Search for the cell housing the specified text and yield its [x, y] center coordinate. 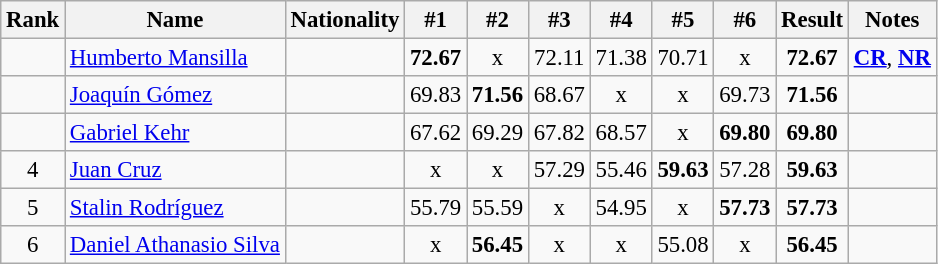
55.79 [436, 208]
4 [33, 170]
Nationality [344, 20]
55.59 [498, 208]
69.83 [436, 95]
#1 [436, 20]
Rank [33, 20]
71.38 [621, 58]
6 [33, 245]
#5 [683, 20]
57.29 [559, 170]
#3 [559, 20]
69.29 [498, 133]
68.67 [559, 95]
Name [176, 20]
67.82 [559, 133]
#6 [745, 20]
Gabriel Kehr [176, 133]
Joaquín Gómez [176, 95]
Juan Cruz [176, 170]
Notes [892, 20]
68.57 [621, 133]
CR, NR [892, 58]
57.28 [745, 170]
Daniel Athanasio Silva [176, 245]
55.08 [683, 245]
55.46 [621, 170]
72.11 [559, 58]
Stalin Rodríguez [176, 208]
#2 [498, 20]
5 [33, 208]
#4 [621, 20]
70.71 [683, 58]
Humberto Mansilla [176, 58]
69.73 [745, 95]
54.95 [621, 208]
Result [812, 20]
67.62 [436, 133]
